Capture the cell that displays the provided text and extract its [x, y] central coordinate. 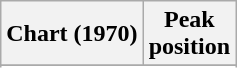
Chart (1970) [72, 34]
Peakposition [189, 34]
